Detect which cell encompasses the target text, then output its [X, Y] center coordinate. 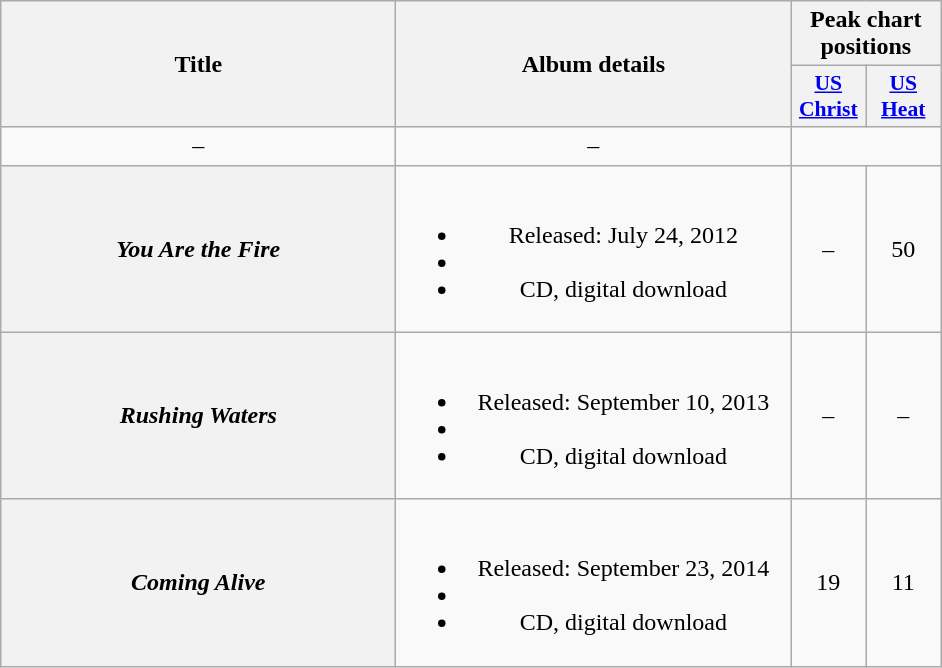
Coming Alive [198, 582]
50 [904, 248]
Released: September 23, 2014CD, digital download [594, 582]
Released: July 24, 2012CD, digital download [594, 248]
USChrist [828, 96]
Peak chart positions [866, 34]
You Are the Fire [198, 248]
19 [828, 582]
Album details [594, 64]
Title [198, 64]
Released: September 10, 2013CD, digital download [594, 416]
Rushing Waters [198, 416]
11 [904, 582]
USHeat [904, 96]
